Provide the (X, Y) coordinate of the cell's center where the given text is located.  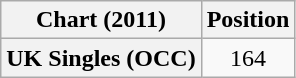
164 (248, 58)
Position (248, 20)
UK Singles (OCC) (101, 58)
Chart (2011) (101, 20)
